Find where the given text appears and provide that cell's center as [x, y] coordinate. 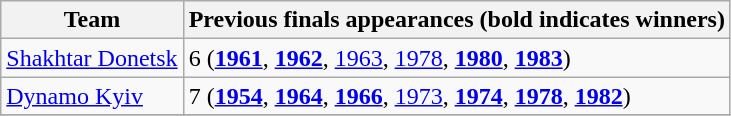
7 (1954, 1964, 1966, 1973, 1974, 1978, 1982) [456, 96]
Shakhtar Donetsk [92, 58]
Dynamo Kyiv [92, 96]
Team [92, 20]
6 (1961, 1962, 1963, 1978, 1980, 1983) [456, 58]
Previous finals appearances (bold indicates winners) [456, 20]
